Search for the cell housing the specified text and yield its (x, y) center coordinate. 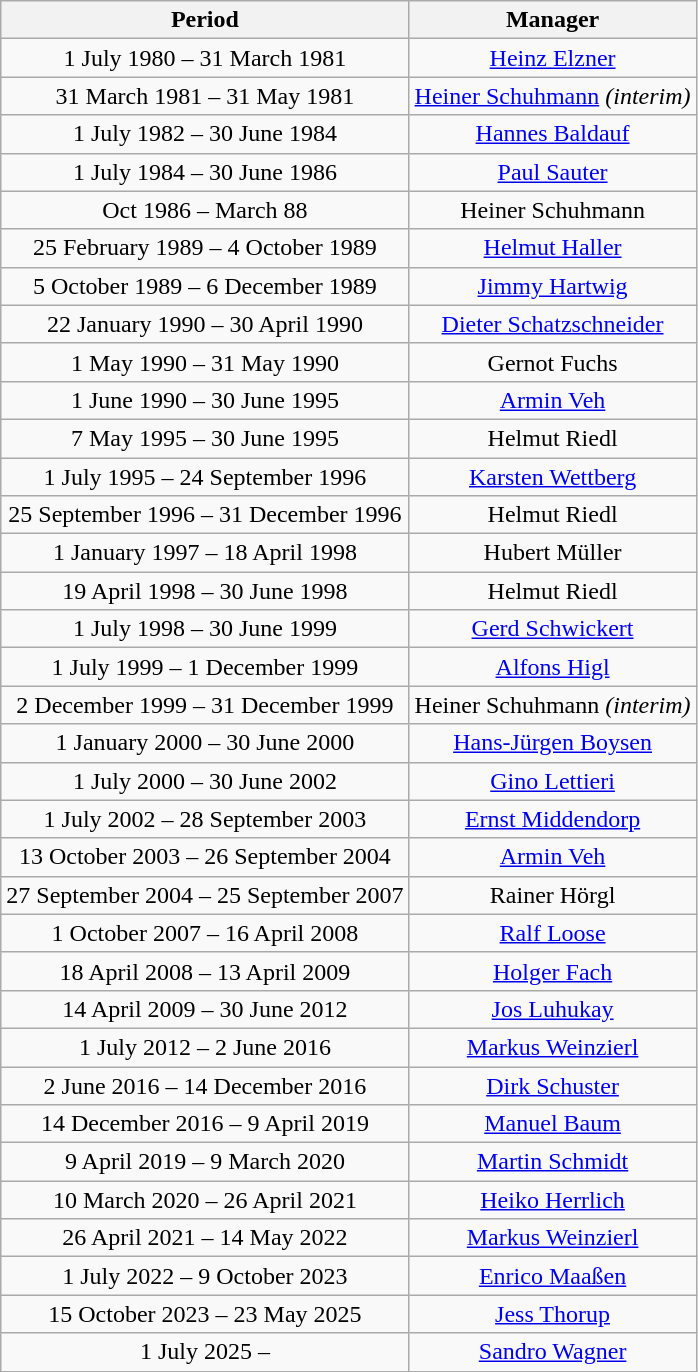
Holger Fach (552, 971)
Karsten Wettberg (552, 477)
26 April 2021 – 14 May 2022 (205, 1238)
Paul Sauter (552, 172)
Heiko Herrlich (552, 1200)
1 July 1984 – 30 June 1986 (205, 172)
Heinz Elzner (552, 58)
1 July 1982 – 30 June 1984 (205, 134)
Jess Thorup (552, 1314)
Enrico Maaßen (552, 1276)
27 September 2004 – 25 September 2007 (205, 895)
19 April 1998 – 30 June 1998 (205, 591)
10 March 2020 – 26 April 2021 (205, 1200)
2 June 2016 – 14 December 2016 (205, 1085)
14 April 2009 – 30 June 2012 (205, 1009)
Ernst Middendorp (552, 819)
25 September 1996 – 31 December 1996 (205, 515)
7 May 1995 – 30 June 1995 (205, 438)
22 January 1990 – 30 April 1990 (205, 324)
15 October 2023 – 23 May 2025 (205, 1314)
Gerd Schwickert (552, 629)
25 February 1989 – 4 October 1989 (205, 248)
Dieter Schatzschneider (552, 324)
Gino Lettieri (552, 781)
Alfons Higl (552, 667)
31 March 1981 – 31 May 1981 (205, 96)
2 December 1999 – 31 December 1999 (205, 705)
1 June 1990 – 30 June 1995 (205, 400)
1 July 2000 – 30 June 2002 (205, 781)
Period (205, 20)
Ralf Loose (552, 933)
Heiner Schuhmann (552, 210)
Manager (552, 20)
1 July 1998 – 30 June 1999 (205, 629)
Manuel Baum (552, 1124)
5 October 1989 – 6 December 1989 (205, 286)
Sandro Wagner (552, 1352)
1 July 1980 – 31 March 1981 (205, 58)
Hannes Baldauf (552, 134)
13 October 2003 – 26 September 2004 (205, 857)
9 April 2019 – 9 March 2020 (205, 1162)
Oct 1986 – March 88 (205, 210)
14 December 2016 – 9 April 2019 (205, 1124)
1 October 2007 – 16 April 2008 (205, 933)
1 July 2002 – 28 September 2003 (205, 819)
Dirk Schuster (552, 1085)
Helmut Haller (552, 248)
Gernot Fuchs (552, 362)
1 July 2025 – (205, 1352)
1 July 1995 – 24 September 1996 (205, 477)
1 January 2000 – 30 June 2000 (205, 743)
Jimmy Hartwig (552, 286)
1 July 2022 – 9 October 2023 (205, 1276)
Rainer Hörgl (552, 895)
Hubert Müller (552, 553)
1 May 1990 – 31 May 1990 (205, 362)
1 July 2012 – 2 June 2016 (205, 1047)
1 January 1997 – 18 April 1998 (205, 553)
18 April 2008 – 13 April 2009 (205, 971)
Jos Luhukay (552, 1009)
1 July 1999 – 1 December 1999 (205, 667)
Hans-Jürgen Boysen (552, 743)
Martin Schmidt (552, 1162)
